Detect which cell encompasses the target text, then output its (x, y) center coordinate. 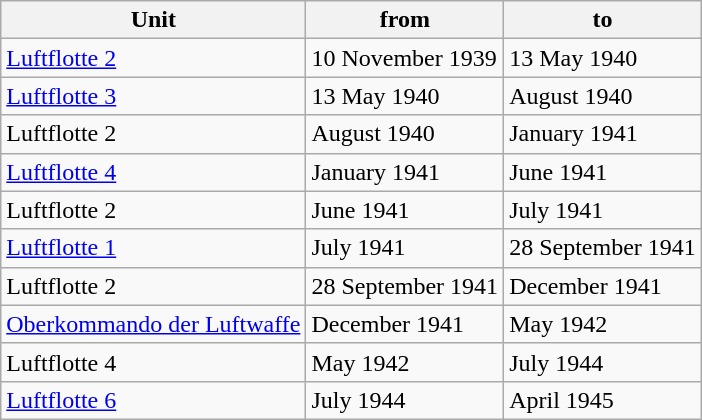
Luftflotte 3 (154, 96)
Luftflotte 1 (154, 248)
to (603, 20)
from (405, 20)
Oberkommando der Luftwaffe (154, 324)
Luftflotte 6 (154, 400)
Unit (154, 20)
April 1945 (603, 400)
10 November 1939 (405, 58)
